Detect which cell encompasses the target text, then output its [x, y] center coordinate. 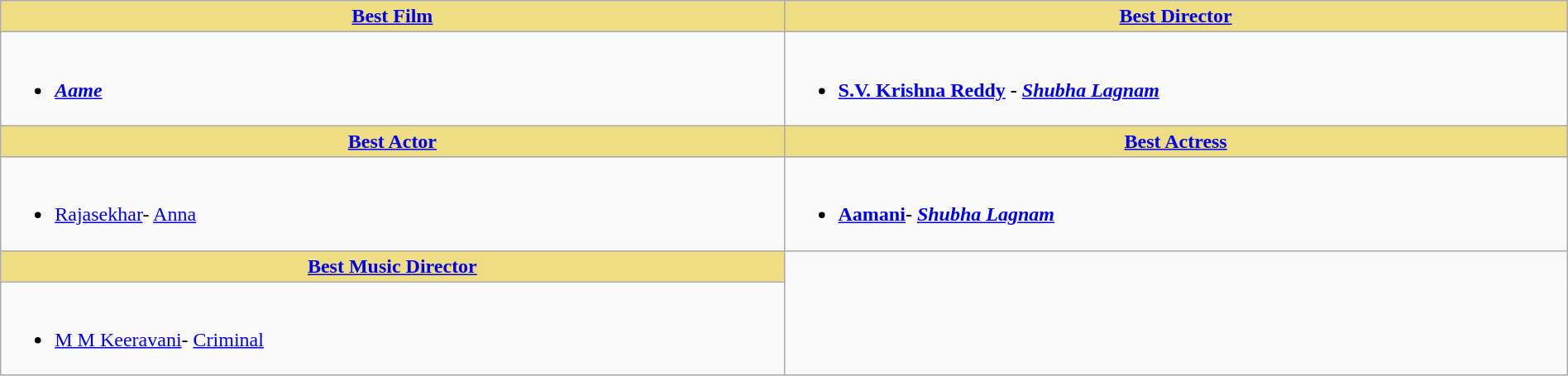
Best Director [1176, 17]
Best Music Director [392, 266]
M M Keeravani- Criminal [392, 329]
Aame [392, 79]
Best Film [392, 17]
Best Actor [392, 141]
Aamani- Shubha Lagnam [1176, 203]
S.V. Krishna Reddy - Shubha Lagnam [1176, 79]
Rajasekhar- Anna [392, 203]
Best Actress [1176, 141]
